Determine the [x, y] coordinate at the center of the cell enclosing the given text.  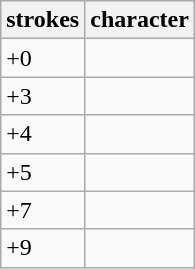
+0 [43, 58]
character [140, 20]
+4 [43, 134]
+3 [43, 96]
+7 [43, 210]
strokes [43, 20]
+5 [43, 172]
+9 [43, 248]
